Pinpoint the cell where the given text exists, returning its (x, y) midpoint coordinate. 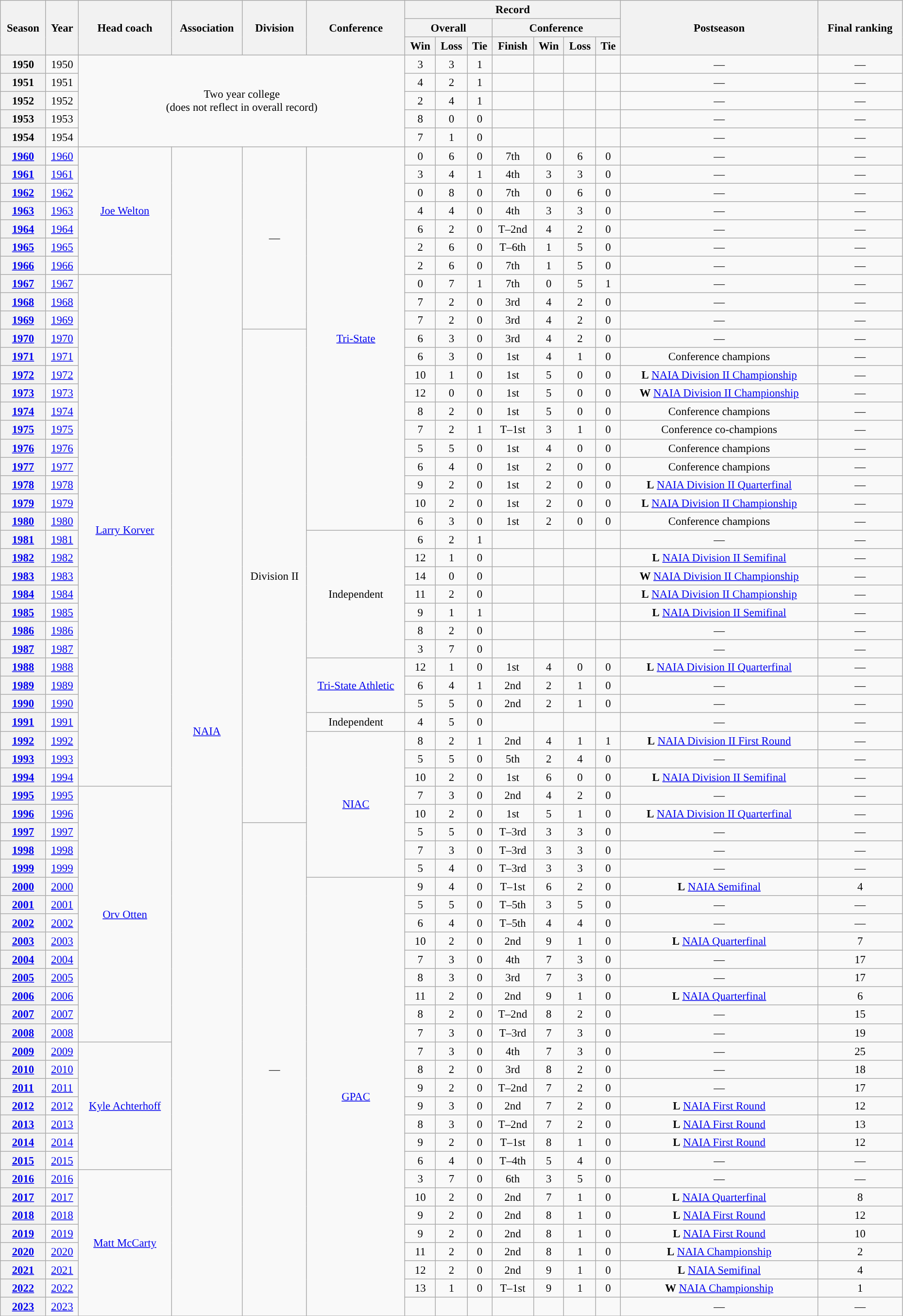
25 (860, 1051)
15 (860, 1015)
Season (23, 28)
NAIA (207, 731)
Matt McCarty (125, 1243)
6th (513, 1179)
5th (513, 759)
Conference co-champions (719, 430)
W NAIA Championship (719, 1288)
Final ranking (860, 28)
Tri-State Athletic (356, 685)
Association (207, 28)
Finish (513, 46)
Record (513, 10)
Tri-State (356, 338)
T–4th (513, 1160)
Division II (274, 576)
Overall (449, 28)
Larry Korver (125, 531)
Joe Welton (125, 211)
Orv Otten (125, 914)
14 (420, 576)
Head coach (125, 28)
L NAIA Championship (719, 1252)
NIAC (356, 805)
Two year college(does not reflect in overall record) (242, 101)
L NAIA Division II First Round (719, 741)
Postseason (719, 28)
GPAC (356, 1096)
Kyle Achterhoff (125, 1106)
T–6th (513, 247)
19 (860, 1033)
Year (62, 28)
Division (274, 28)
18 (860, 1069)
